Output the [x, y] coordinate of the center of the cell containing the given text.  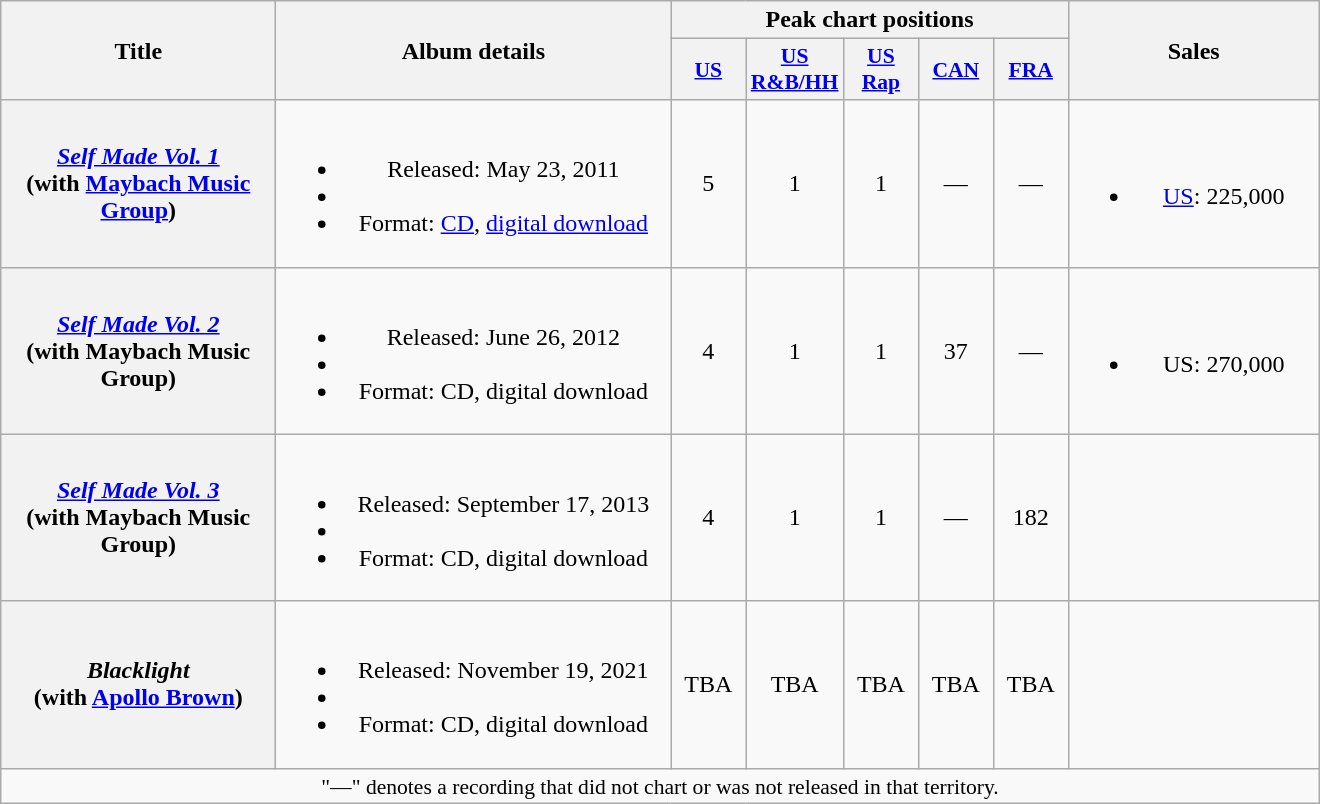
Self Made Vol. 1(with Maybach Music Group) [138, 184]
US Rap [880, 70]
182 [1030, 518]
Blacklight(with Apollo Brown) [138, 684]
US [708, 70]
USR&B/HH [795, 70]
Title [138, 50]
US: 225,000 [1194, 184]
Peak chart positions [870, 20]
5 [708, 184]
Album details [474, 50]
Sales [1194, 50]
Released: June 26, 2012Format: CD, digital download [474, 350]
Released: September 17, 2013Format: CD, digital download [474, 518]
Self Made Vol. 3(with Maybach Music Group) [138, 518]
37 [956, 350]
Released: May 23, 2011Format: CD, digital download [474, 184]
"—" denotes a recording that did not chart or was not released in that territory. [660, 786]
CAN [956, 70]
FRA [1030, 70]
Self Made Vol. 2(with Maybach Music Group) [138, 350]
US: 270,000 [1194, 350]
Released: November 19, 2021Format: CD, digital download [474, 684]
